Search for the cell housing the specified text and yield its [x, y] center coordinate. 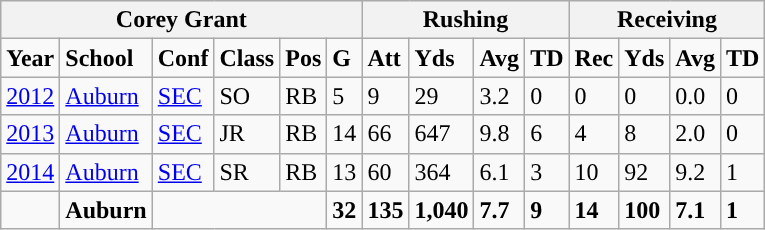
2012 [30, 96]
3.2 [500, 96]
3 [547, 172]
10 [594, 172]
Class [247, 58]
60 [386, 172]
1,040 [442, 210]
66 [386, 134]
7.1 [696, 210]
6 [547, 134]
100 [644, 210]
9.8 [500, 134]
8 [644, 134]
6.1 [500, 172]
Att [386, 58]
0.0 [696, 96]
SO [247, 96]
4 [594, 134]
Rec [594, 58]
Year [30, 58]
JR [247, 134]
2014 [30, 172]
364 [442, 172]
Corey Grant [182, 20]
13 [344, 172]
School [106, 58]
647 [442, 134]
2.0 [696, 134]
5 [344, 96]
135 [386, 210]
7.7 [500, 210]
Pos [304, 58]
Rushing [466, 20]
Receiving [667, 20]
Conf [183, 58]
29 [442, 96]
SR [247, 172]
32 [344, 210]
92 [644, 172]
9.2 [696, 172]
2013 [30, 134]
G [344, 58]
